Capture the cell that displays the provided text and extract its (x, y) central coordinate. 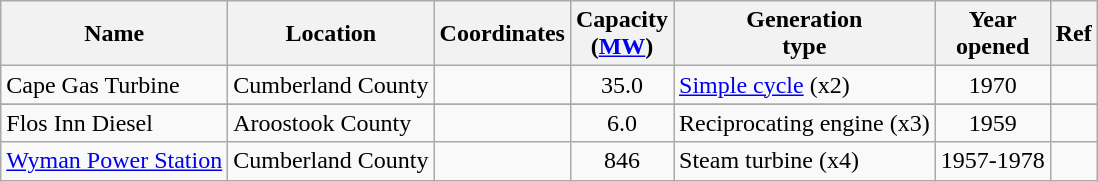
Steam turbine (x4) (805, 161)
Flos Inn Diesel (114, 123)
Capacity(MW) (622, 34)
846 (622, 161)
Generationtype (805, 34)
35.0 (622, 85)
Yearopened (992, 34)
Reciprocating engine (x3) (805, 123)
1970 (992, 85)
Coordinates (502, 34)
Name (114, 34)
Ref (1074, 34)
6.0 (622, 123)
1957-1978 (992, 161)
Aroostook County (331, 123)
Wyman Power Station (114, 161)
Simple cycle (x2) (805, 85)
Location (331, 34)
1959 (992, 123)
Cape Gas Turbine (114, 85)
